Capture the cell that displays the provided text and extract its [X, Y] central coordinate. 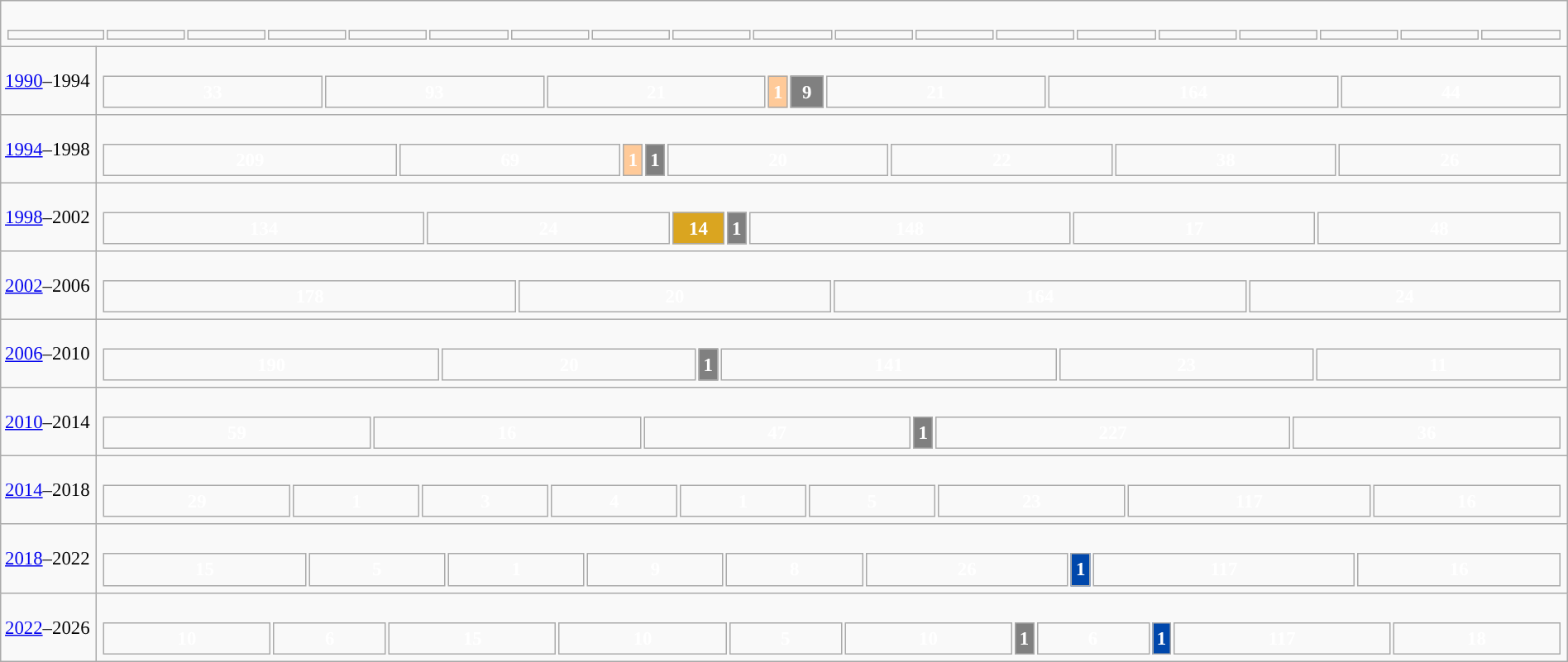
2002–2006 [49, 286]
2006–2010 [49, 354]
209 69 1 1 20 22 38 26 [832, 149]
2014–2018 [49, 491]
59 [237, 433]
18 [1477, 638]
1998–2002 [49, 217]
8 [794, 570]
134 24 14 1 148 17 48 [832, 217]
3 [485, 501]
178 [310, 296]
178 20 164 24 [832, 286]
1990–1994 [49, 81]
93 [435, 91]
10 6 15 10 5 10 1 6 1 117 18 [832, 626]
22 [1002, 160]
48 [1439, 228]
148 [910, 228]
29 1 3 4 1 5 23 117 16 [832, 491]
190 [271, 365]
2018–2022 [49, 559]
209 [250, 160]
2022–2026 [49, 626]
17 [1194, 228]
29 [197, 501]
69 [510, 160]
14 [698, 228]
33 [213, 91]
1994–1998 [49, 149]
59 16 47 1 227 36 [832, 421]
2010–2014 [49, 421]
11 [1438, 365]
15 5 1 9 8 26 1 117 16 [832, 559]
134 [265, 228]
38 [1226, 160]
33 93 21 1 9 21 164 44 [832, 81]
141 [888, 365]
4 [614, 501]
36 [1427, 433]
227 [1113, 433]
44 [1451, 91]
190 20 1 141 23 11 [832, 354]
47 [777, 433]
